For the text-containing cell, return its midpoint in (x, y) coordinate format. 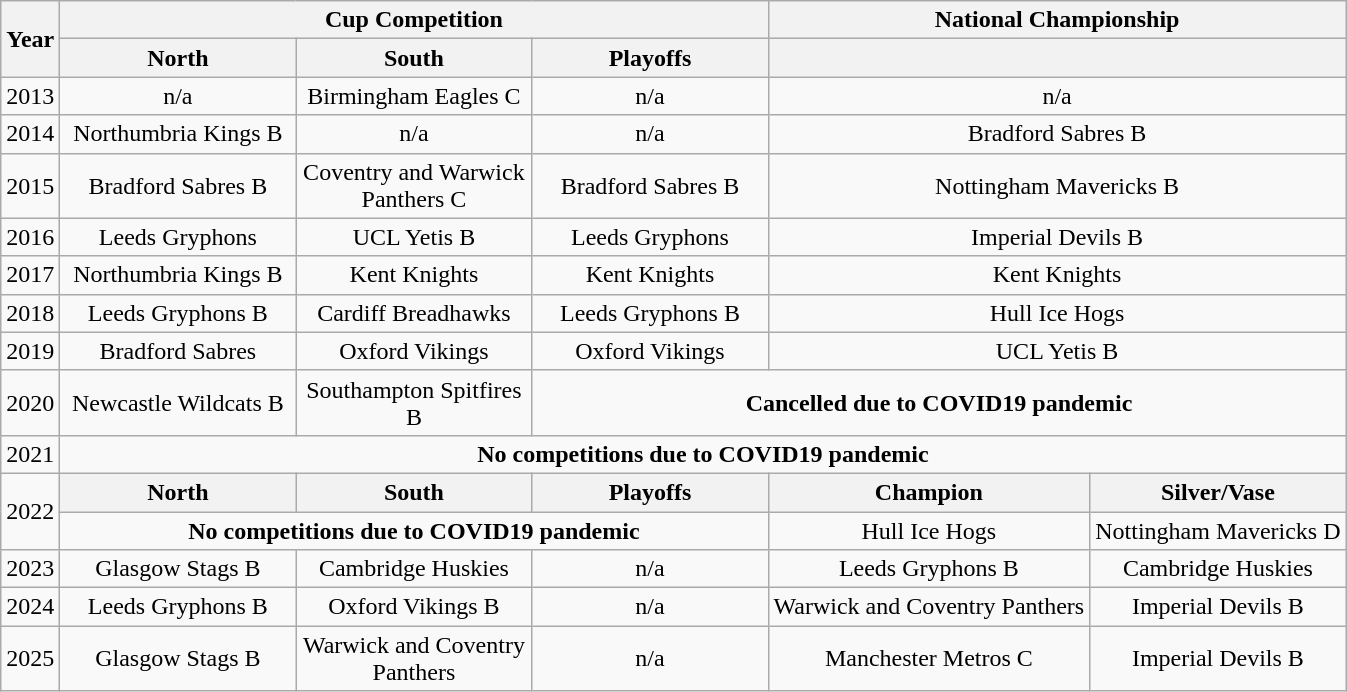
Birmingham Eagles C (414, 96)
Manchester Metros C (929, 658)
Champion (929, 492)
Year (30, 39)
Newcastle Wildcats B (178, 402)
Oxford Vikings B (414, 607)
2014 (30, 134)
Silver/Vase (1218, 492)
2021 (30, 454)
2020 (30, 402)
Bradford Sabres (178, 351)
Southampton Spitfires B (414, 402)
National Championship (1057, 20)
Nottingham Mavericks D (1218, 531)
2016 (30, 237)
2013 (30, 96)
2019 (30, 351)
2025 (30, 658)
2017 (30, 275)
Cardiff Breadhawks (414, 313)
Cup Competition (414, 20)
Coventry and Warwick Panthers C (414, 186)
2015 (30, 186)
2022 (30, 511)
2018 (30, 313)
2023 (30, 569)
Cancelled due to COVID19 pandemic (939, 402)
Nottingham Mavericks B (1057, 186)
2024 (30, 607)
